Locate the cell with the specified text and output its (x, y) center coordinate. 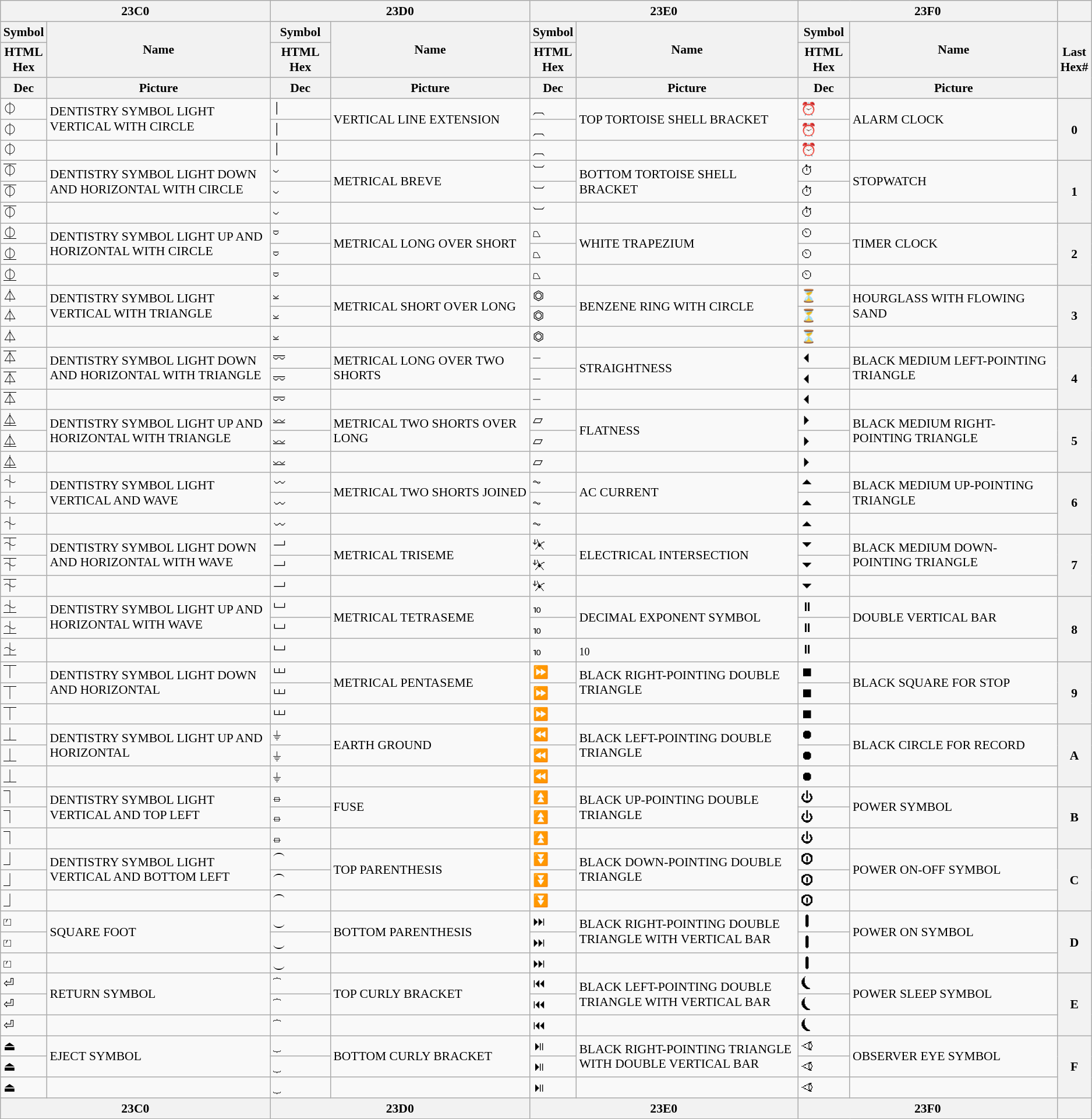
WHITE TRAPEZIUM (687, 243)
STRAIGHTNESS (687, 368)
Last Hex# (1075, 60)
DENTISTRY SYMBOL LIGHT UP AND HORIZONTAL WITH WAVE (158, 617)
FUSE (430, 807)
C (1075, 880)
AC CURRENT (687, 493)
9 (1075, 693)
VERTICAL LINE EXTENSION (430, 119)
5 (1075, 442)
BLACK SQUARE FOR STOP (954, 683)
DOUBLE VERTICAL BAR (954, 617)
2 (1075, 254)
10 (687, 650)
0 (1075, 129)
POWER ON-OFF SYMBOL (954, 869)
EARTH GROUND (430, 746)
OBSERVER EYE SYMBOL (954, 1057)
TOP TORTOISE SHELL BRACKET (687, 119)
DENTISTRY SYMBOL LIGHT VERTICAL WITH TRIANGLE (158, 306)
METRICAL PENTASEME (430, 683)
E (1075, 1004)
DENTISTRY SYMBOL LIGHT VERTICAL AND TOP LEFT (158, 807)
D (1075, 942)
FLATNESS (687, 431)
DENTISTRY SYMBOL LIGHT UP AND HORIZONTAL WITH TRIANGLE (158, 431)
METRICAL TRISEME (430, 555)
4 (1075, 379)
STOPWATCH (954, 182)
DENTISTRY SYMBOL LIGHT DOWN AND HORIZONTAL WITH CIRCLE (158, 182)
DENTISTRY SYMBOL LIGHT UP AND HORIZONTAL WITH CIRCLE (158, 243)
BOTTOM PARENTHESIS (430, 932)
ALARM CLOCK (954, 119)
TOP CURLY BRACKET (430, 994)
DENTISTRY SYMBOL LIGHT DOWN AND HORIZONTAL (158, 683)
A (1075, 756)
1 (1075, 192)
TOP PARENTHESIS (430, 869)
DENTISTRY SYMBOL LIGHT VERTICAL WITH CIRCLE (158, 119)
BOTTOM TORTOISE SHELL BRACKET (687, 182)
6 (1075, 503)
DENTISTRY SYMBOL LIGHT DOWN AND HORIZONTAL WITH TRIANGLE (158, 368)
BLACK DOWN-POINTING DOUBLE TRIANGLE (687, 869)
POWER ON SYMBOL (954, 932)
DENTISTRY SYMBOL LIGHT UP AND HORIZONTAL (158, 746)
BOTTOM CURLY BRACKET (430, 1057)
POWER SLEEP SYMBOL (954, 994)
DECIMAL EXPONENT SYMBOL (687, 617)
METRICAL SHORT OVER LONG (430, 306)
BLACK MEDIUM RIGHT-POINTING TRIANGLE (954, 431)
TIMER CLOCK (954, 243)
BLACK MEDIUM LEFT-POINTING TRIANGLE (954, 368)
SQUARE FOOT (158, 932)
7 (1075, 565)
BLACK RIGHT-POINTING TRIANGLE WITH DOUBLE VERTICAL BAR (687, 1057)
BLACK LEFT-POINTING DOUBLE TRIANGLE (687, 746)
ELECTRICAL INTERSECTION (687, 555)
METRICAL TWO SHORTS OVER LONG (430, 431)
BLACK LEFT-POINTING DOUBLE TRIANGLE WITH VERTICAL BAR (687, 994)
BLACK RIGHT-POINTING DOUBLE TRIANGLE WITH VERTICAL BAR (687, 932)
BENZENE RING WITH CIRCLE (687, 306)
BLACK RIGHT-POINTING DOUBLE TRIANGLE (687, 683)
B (1075, 818)
RETURN SYMBOL (158, 994)
3 (1075, 317)
METRICAL TWO SHORTS JOINED (430, 493)
METRICAL LONG OVER SHORT (430, 243)
HOURGLASS WITH FLOWING SAND (954, 306)
METRICAL TETRASEME (430, 617)
POWER SYMBOL (954, 807)
METRICAL LONG OVER TWO SHORTS (430, 368)
F (1075, 1067)
BLACK MEDIUM UP-POINTING TRIANGLE (954, 493)
BLACK MEDIUM DOWN-POINTING TRIANGLE (954, 555)
DENTISTRY SYMBOL LIGHT DOWN AND HORIZONTAL WITH WAVE (158, 555)
BLACK CIRCLE FOR RECORD (954, 746)
EJECT SYMBOL (158, 1057)
DENTISTRY SYMBOL LIGHT VERTICAL AND BOTTOM LEFT (158, 869)
METRICAL BREVE (430, 182)
DENTISTRY SYMBOL LIGHT VERTICAL AND WAVE (158, 493)
8 (1075, 629)
BLACK UP-POINTING DOUBLE TRIANGLE (687, 807)
